For the text-containing cell, return its midpoint in [x, y] coordinate format. 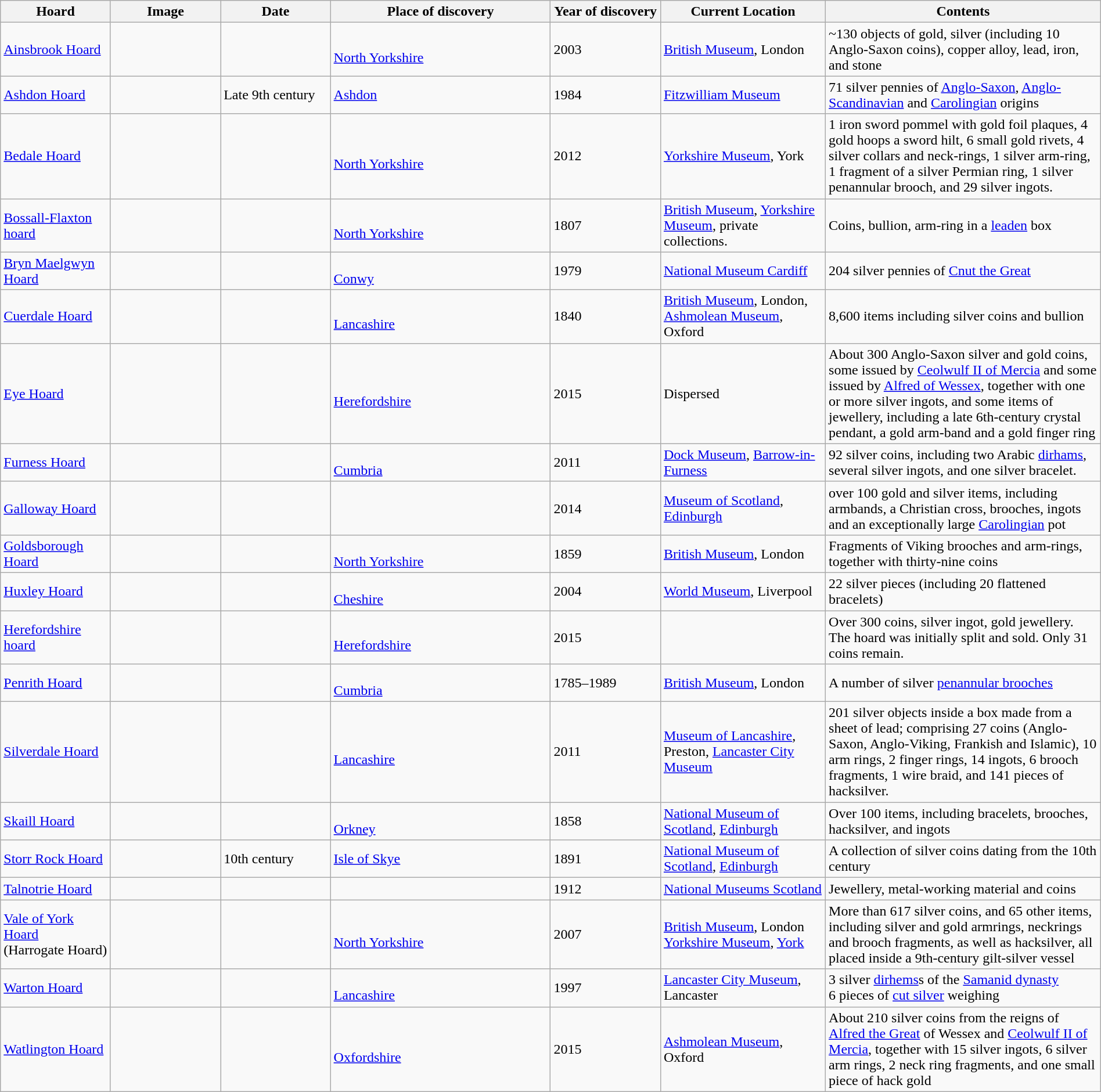
Year of discovery [605, 12]
Skaill Hoard [56, 821]
2012 [605, 156]
Bossall-Flaxton hoard [56, 225]
A number of silver penannular brooches [963, 683]
Coins, bullion, arm-ring in a leaden box [963, 225]
1979 [605, 271]
Cheshire [440, 591]
Dispersed [743, 394]
Bedale Hoard [56, 156]
92 silver coins, including two Arabic dirhams, several silver ingots, and one silver bracelet. [963, 462]
Watlington Hoard [56, 1049]
Late 9th century [275, 95]
1997 [605, 988]
2003 [605, 49]
National Museums Scotland [743, 889]
Warton Hoard [56, 988]
Orkney [440, 821]
Ainsbrook Hoard [56, 49]
Fragments of Viking brooches and arm-rings, together with thirty-nine coins [963, 554]
Date [275, 12]
Ashdon [440, 95]
Cuerdale Hoard [56, 316]
2004 [605, 591]
Oxfordshire [440, 1049]
10th century [275, 859]
Ashdon Hoard [56, 95]
Museum of Lancashire, Preston, Lancaster City Museum [743, 752]
8,600 items including silver coins and bullion [963, 316]
Contents [963, 12]
Furness Hoard [56, 462]
1840 [605, 316]
Current Location [743, 12]
1859 [605, 554]
Image [165, 12]
Conwy [440, 271]
1807 [605, 225]
Silverdale Hoard [56, 752]
Jewellery, metal-working material and coins [963, 889]
Fitzwilliam Museum [743, 95]
Hoard [56, 12]
Isle of Skye [440, 859]
over 100 gold and silver items, including armbands, a Christian cross, brooches, ingots and an exceptionally large Carolingian pot [963, 508]
2014 [605, 508]
3 silver dirhemss of the Samanid dynasty6 pieces of cut silver weighing [963, 988]
British Museum, LondonYorkshire Museum, York [743, 935]
Eye Hoard [56, 394]
Over 100 items, including bracelets, brooches, hacksilver, and ingots [963, 821]
Museum of Scotland, Edinburgh [743, 508]
1891 [605, 859]
Yorkshire Museum, York [743, 156]
1984 [605, 95]
National Museum Cardiff [743, 271]
1912 [605, 889]
British Museum, Yorkshire Museum, private collections. [743, 225]
Talnotrie Hoard [56, 889]
Bryn Maelgwyn Hoard [56, 271]
1858 [605, 821]
Ashmolean Museum, Oxford [743, 1049]
Lancaster City Museum, Lancaster [743, 988]
Galloway Hoard [56, 508]
Huxley Hoard [56, 591]
Place of discovery [440, 12]
2007 [605, 935]
22 silver pieces (including 20 flattened bracelets) [963, 591]
1785–1989 [605, 683]
~130 objects of gold, silver (including 10 Anglo-Saxon coins), copper alloy, lead, iron, and stone [963, 49]
Over 300 coins, silver ingot, gold jewellery. The hoard was initially split and sold. Only 31 coins remain. [963, 637]
British Museum, London, Ashmolean Museum, Oxford [743, 316]
A collection of silver coins dating from the 10th century [963, 859]
Penrith Hoard [56, 683]
Herefordshire hoard [56, 637]
World Museum, Liverpool [743, 591]
71 silver pennies of Anglo-Saxon, Anglo-Scandinavian and Carolingian origins [963, 95]
Goldsborough Hoard [56, 554]
204 silver pennies of Cnut the Great [963, 271]
Dock Museum, Barrow-in-Furness [743, 462]
Storr Rock Hoard [56, 859]
Vale of York Hoard(Harrogate Hoard) [56, 935]
